Capture the cell that displays the provided text and extract its (x, y) central coordinate. 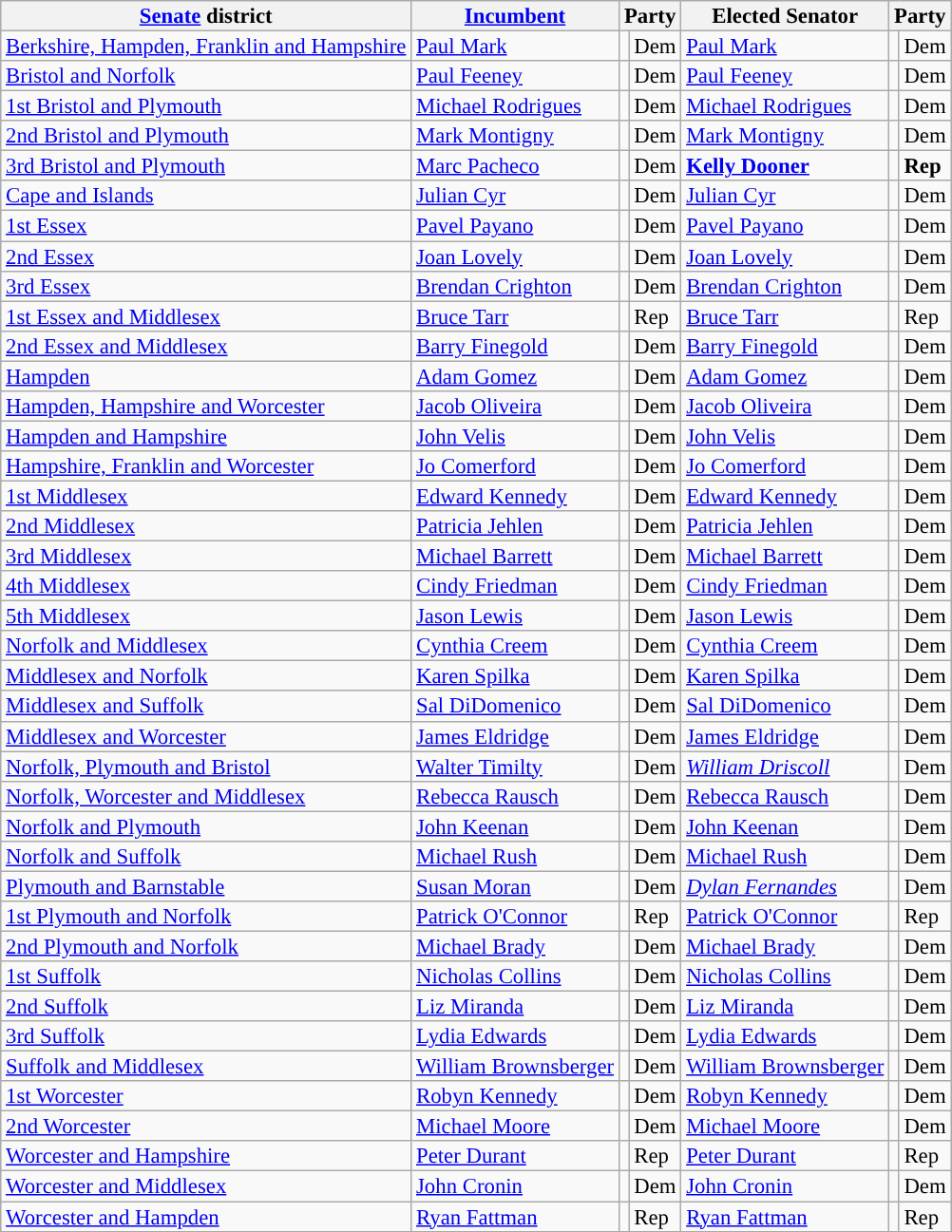
Middlesex and Suffolk (206, 707)
1st Bristol and Plymouth (206, 106)
1st Essex and Middlesex (206, 316)
2nd Middlesex (206, 526)
Norfolk and Plymouth (206, 826)
Bristol and Norfolk (206, 76)
Middlesex and Norfolk (206, 676)
2nd Bristol and Plymouth (206, 136)
Hampden and Hampshire (206, 436)
Cape and Islands (206, 196)
Suffolk and Middlesex (206, 1067)
Dylan Fernandes (785, 886)
Incumbent (515, 16)
2nd Essex (206, 256)
Susan Moran (515, 886)
2nd Essex and Middlesex (206, 346)
5th Middlesex (206, 616)
Hampden, Hampshire and Worcester (206, 407)
2nd Suffolk (206, 1007)
Walter Timilty (515, 767)
2nd Plymouth and Norfolk (206, 946)
Senate district (206, 16)
Worcester and Middlesex (206, 1186)
Berkshire, Hampden, Franklin and Hampshire (206, 47)
Worcester and Hampden (206, 1217)
1st Suffolk (206, 976)
1st Worcester (206, 1096)
3rd Bristol and Plymouth (206, 166)
Kelly Dooner (785, 166)
1st Plymouth and Norfolk (206, 917)
Norfolk and Middlesex (206, 646)
4th Middlesex (206, 586)
William Driscoll (785, 767)
Hampden (206, 376)
2nd Worcester (206, 1127)
Norfolk and Suffolk (206, 857)
Middlesex and Worcester (206, 736)
3rd Suffolk (206, 1036)
Norfolk, Plymouth and Bristol (206, 767)
1st Essex (206, 226)
Elected Senator (785, 16)
Norfolk, Worcester and Middlesex (206, 796)
3rd Essex (206, 286)
3rd Middlesex (206, 557)
1st Middlesex (206, 496)
Plymouth and Barnstable (206, 886)
Worcester and Hampshire (206, 1157)
Marc Pacheco (515, 166)
Hampshire, Franklin and Worcester (206, 466)
